Pinpoint the cell where the given text exists, returning its [X, Y] midpoint coordinate. 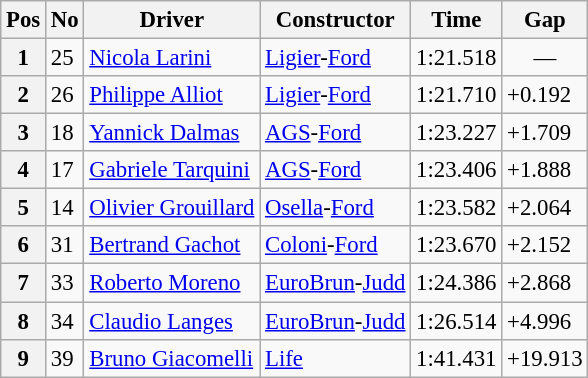
+2.064 [545, 208]
14 [65, 208]
Pos [24, 20]
Gap [545, 20]
7 [24, 283]
Coloni-Ford [336, 245]
25 [65, 58]
1:23.227 [456, 133]
Nicola Larini [172, 58]
1:23.582 [456, 208]
Olivier Grouillard [172, 208]
Yannick Dalmas [172, 133]
1:23.670 [456, 245]
+1.888 [545, 170]
2 [24, 95]
Osella-Ford [336, 208]
Driver [172, 20]
+0.192 [545, 95]
+2.868 [545, 283]
Time [456, 20]
+4.996 [545, 321]
6 [24, 245]
1:41.431 [456, 358]
Roberto Moreno [172, 283]
1:23.406 [456, 170]
1:26.514 [456, 321]
+19.913 [545, 358]
5 [24, 208]
34 [65, 321]
8 [24, 321]
33 [65, 283]
1:24.386 [456, 283]
Constructor [336, 20]
1:21.518 [456, 58]
Claudio Langes [172, 321]
Philippe Alliot [172, 95]
4 [24, 170]
+1.709 [545, 133]
31 [65, 245]
Bertrand Gachot [172, 245]
— [545, 58]
18 [65, 133]
Life [336, 358]
+2.152 [545, 245]
No [65, 20]
26 [65, 95]
39 [65, 358]
Gabriele Tarquini [172, 170]
1:21.710 [456, 95]
3 [24, 133]
17 [65, 170]
1 [24, 58]
Bruno Giacomelli [172, 358]
9 [24, 358]
